For the text-containing cell, return its midpoint in [X, Y] coordinate format. 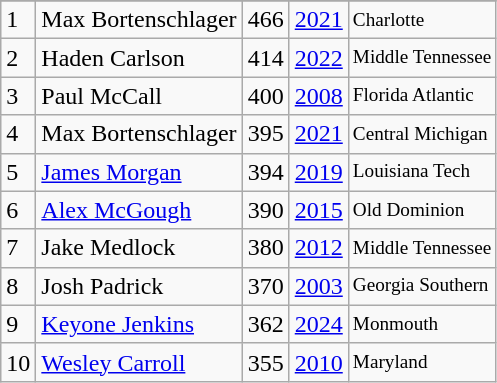
6 [18, 210]
7 [18, 248]
4 [18, 134]
Florida Atlantic [422, 96]
395 [266, 134]
355 [266, 362]
Louisiana Tech [422, 172]
362 [266, 324]
466 [266, 20]
8 [18, 286]
2003 [318, 286]
Jake Medlock [139, 248]
Paul McCall [139, 96]
10 [18, 362]
9 [18, 324]
Charlotte [422, 20]
Haden Carlson [139, 58]
3 [18, 96]
2022 [318, 58]
2015 [318, 210]
2019 [318, 172]
2010 [318, 362]
Old Dominion [422, 210]
5 [18, 172]
414 [266, 58]
2 [18, 58]
1 [18, 20]
Monmouth [422, 324]
Maryland [422, 362]
Georgia Southern [422, 286]
Central Michigan [422, 134]
James Morgan [139, 172]
Wesley Carroll [139, 362]
390 [266, 210]
Keyone Jenkins [139, 324]
Josh Padrick [139, 286]
400 [266, 96]
2012 [318, 248]
2008 [318, 96]
370 [266, 286]
380 [266, 248]
394 [266, 172]
2024 [318, 324]
Alex McGough [139, 210]
